Output the [x, y] coordinate of the center of the cell containing the given text.  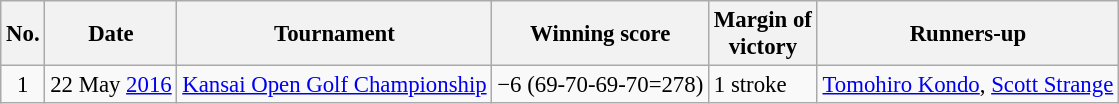
Margin ofvictory [764, 34]
−6 (69-70-69-70=278) [600, 85]
Runners-up [968, 34]
Date [111, 34]
22 May 2016 [111, 85]
Kansai Open Golf Championship [334, 85]
1 stroke [764, 85]
1 [23, 85]
No. [23, 34]
Tomohiro Kondo, Scott Strange [968, 85]
Tournament [334, 34]
Winning score [600, 34]
